Extract the [X, Y] coordinate from the center of the cell holding the provided text.  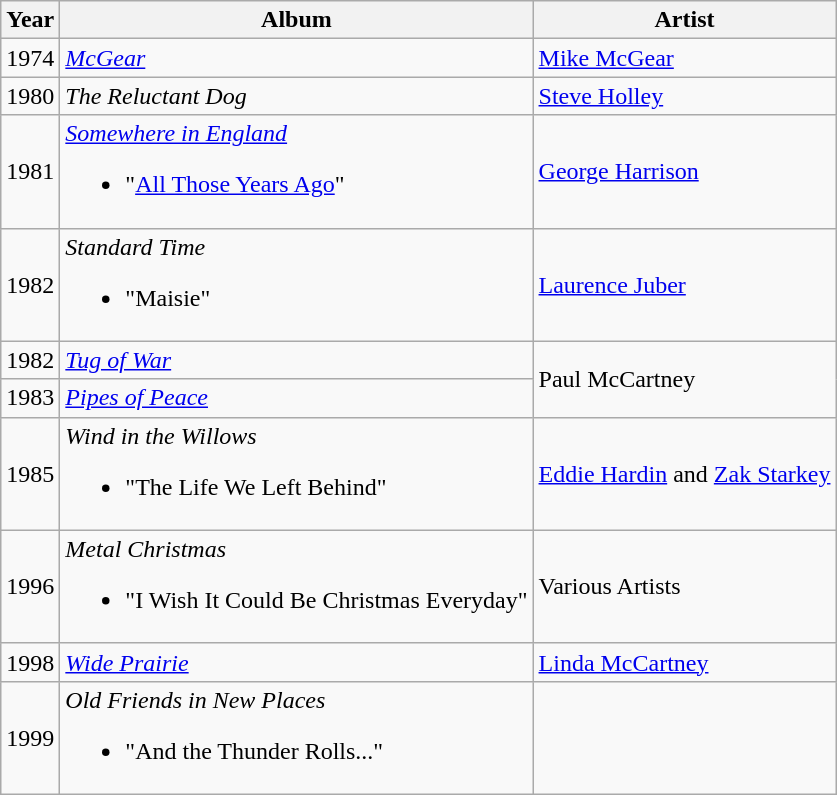
1980 [30, 96]
Old Friends in New Places"And the Thunder Rolls..." [296, 738]
1996 [30, 586]
Somewhere in England"All Those Years Ago" [296, 172]
Album [296, 20]
Artist [684, 20]
Year [30, 20]
The Reluctant Dog [296, 96]
Mike McGear [684, 58]
1999 [30, 738]
Linda McCartney [684, 662]
Laurence Juber [684, 284]
McGear [296, 58]
1998 [30, 662]
Pipes of Peace [296, 398]
Eddie Hardin and Zak Starkey [684, 474]
George Harrison [684, 172]
Tug of War [296, 360]
1985 [30, 474]
Various Artists [684, 586]
Wide Prairie [296, 662]
1981 [30, 172]
Wind in the Willows"The Life We Left Behind" [296, 474]
1974 [30, 58]
Metal Christmas"I Wish It Could Be Christmas Everyday" [296, 586]
Standard Time"Maisie" [296, 284]
Paul McCartney [684, 379]
Steve Holley [684, 96]
1983 [30, 398]
